Capture the cell that displays the provided text and extract its (x, y) central coordinate. 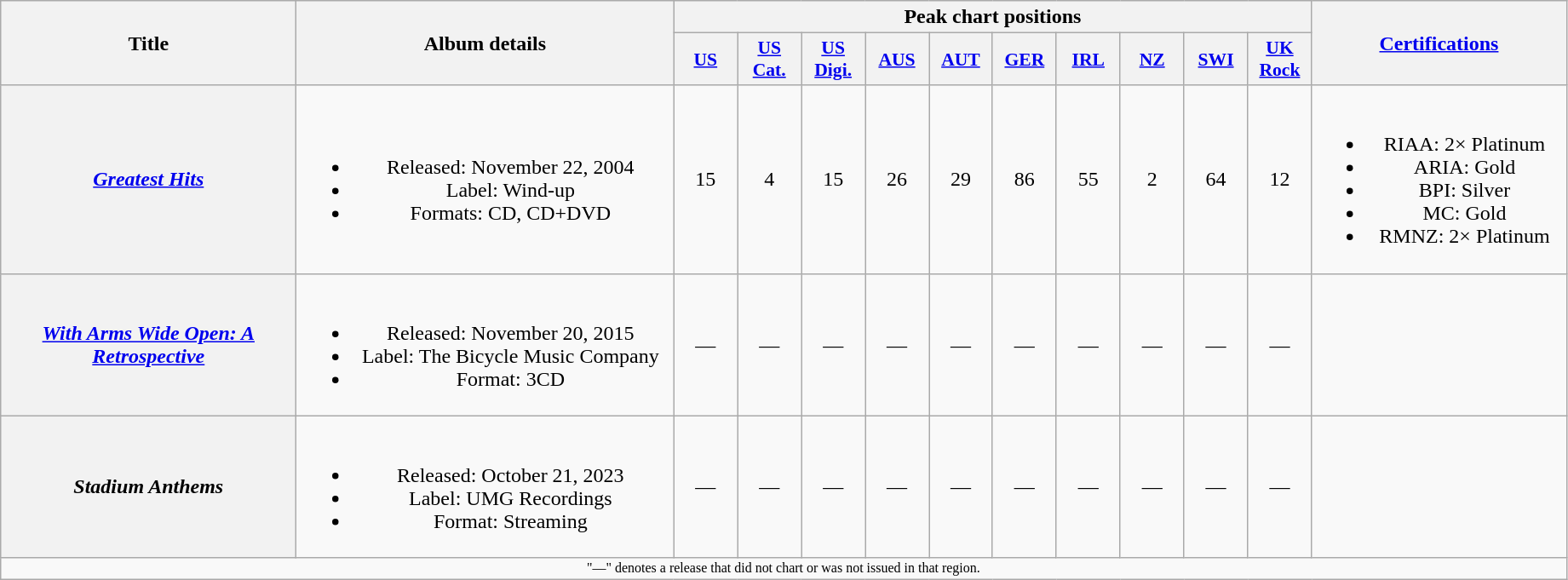
2 (1152, 179)
USDigi. (833, 60)
AUS (898, 60)
With Arms Wide Open: A Retrospective (148, 344)
86 (1024, 179)
Released: November 22, 2004Label: Wind-upFormats: CD, CD+DVD (485, 179)
NZ (1152, 60)
GER (1024, 60)
IRL (1088, 60)
UKRock (1279, 60)
26 (898, 179)
29 (961, 179)
55 (1088, 179)
Stadium Anthems (148, 487)
Title (148, 43)
"—" denotes a release that did not chart or was not issued in that region. (784, 568)
AUT (961, 60)
USCat. (770, 60)
12 (1279, 179)
64 (1216, 179)
Peak chart positions (993, 17)
SWI (1216, 60)
Greatest Hits (148, 179)
Album details (485, 43)
US (705, 60)
Released: October 21, 2023Label: UMG RecordingsFormat: Streaming (485, 487)
Released: November 20, 2015Label: The Bicycle Music CompanyFormat: 3CD (485, 344)
Certifications (1439, 43)
RIAA: 2× PlatinumARIA: GoldBPI: SilverMC: GoldRMNZ: 2× Platinum (1439, 179)
4 (770, 179)
